Search for the cell housing the specified text and yield its (X, Y) center coordinate. 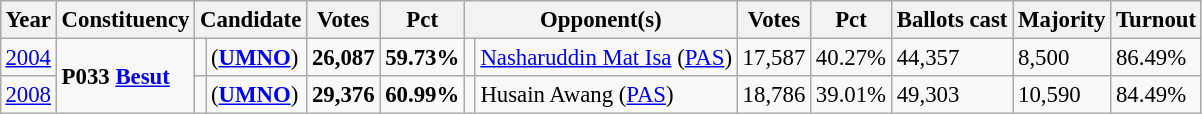
2004 (28, 57)
60.99% (422, 95)
Constituency (125, 20)
Opponent(s) (600, 20)
40.27% (852, 57)
8,500 (1062, 57)
17,587 (774, 57)
86.49% (1156, 57)
18,786 (774, 95)
Year (28, 20)
29,376 (344, 95)
Majority (1062, 20)
59.73% (422, 57)
Candidate (251, 20)
10,590 (1062, 95)
Ballots cast (952, 20)
39.01% (852, 95)
49,303 (952, 95)
26,087 (344, 57)
44,357 (952, 57)
84.49% (1156, 95)
2008 (28, 95)
Husain Awang (PAS) (606, 95)
Turnout (1156, 20)
P033 Besut (125, 76)
Nasharuddin Mat Isa (PAS) (606, 57)
